Locate the cell with the specified text and output its (x, y) center coordinate. 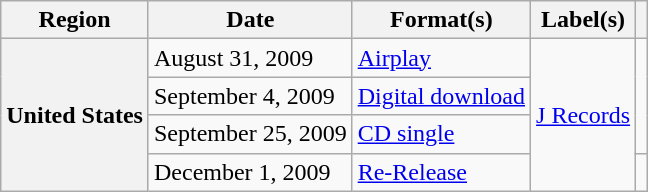
Digital download (441, 96)
United States (75, 115)
Re-Release (441, 172)
CD single (441, 134)
August 31, 2009 (250, 58)
Airplay (441, 58)
Label(s) (584, 20)
J Records (584, 115)
September 25, 2009 (250, 134)
September 4, 2009 (250, 96)
Date (250, 20)
Format(s) (441, 20)
December 1, 2009 (250, 172)
Region (75, 20)
